Locate the cell with the specified text and output its [x, y] center coordinate. 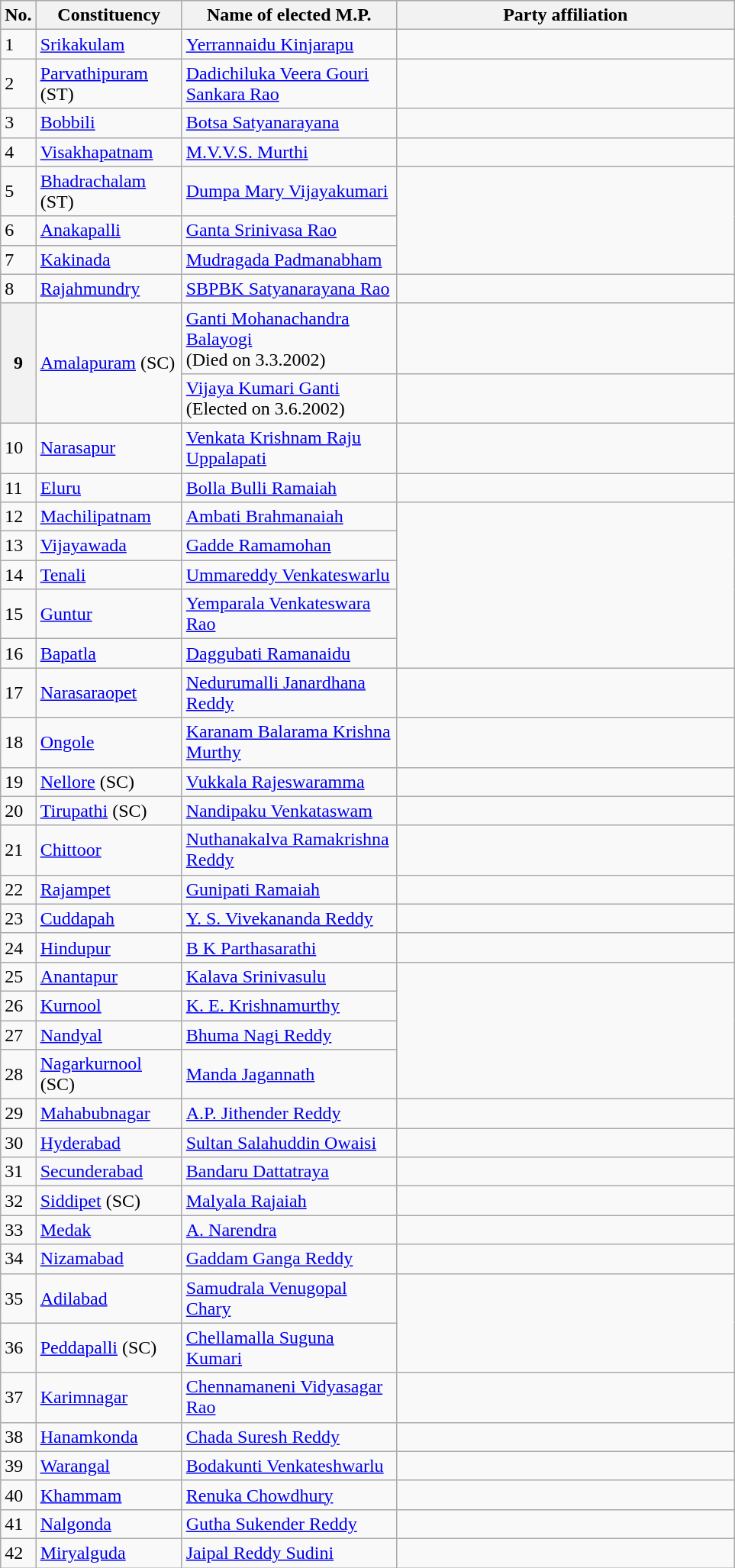
Gaddam Ganga Reddy [289, 1259]
Parvathipuram (ST) [108, 84]
Vijaya Kumari Ganti(Elected on 3.6.2002) [289, 398]
Guntur [108, 614]
Visakhapatnam [108, 152]
27 [18, 1034]
Vijayawada [108, 546]
SBPBK Satyanarayana Rao [289, 289]
Khammam [108, 1495]
16 [18, 653]
Gunipati Ramaiah [289, 889]
Dumpa Mary Vijayakumari [289, 191]
Mudragada Padmanabham [289, 260]
Y. S. Vivekananda Reddy [289, 918]
Hyderabad [108, 1143]
A. Narendra [289, 1230]
10 [18, 447]
Name of elected M.P. [289, 15]
Nuthanakalva Ramakrishna Reddy [289, 850]
Chittoor [108, 850]
26 [18, 1005]
18 [18, 742]
32 [18, 1201]
Adilabad [108, 1298]
4 [18, 152]
21 [18, 850]
Ganti Mohanachandra Balayogi(Died on 3.3.2002) [289, 338]
Botsa Satyanarayana [289, 123]
15 [18, 614]
40 [18, 1495]
3 [18, 123]
Chennamaneni Vidyasagar Rao [289, 1397]
Bolla Bulli Ramaiah [289, 488]
Karanam Balarama Krishna Murthy [289, 742]
Bodakunti Venkateshwarlu [289, 1466]
8 [18, 289]
Tenali [108, 575]
24 [18, 947]
41 [18, 1524]
31 [18, 1172]
Bobbili [108, 123]
Hindupur [108, 947]
Ongole [108, 742]
Vukkala Rajeswaramma [289, 782]
Chellamalla Suguna Kumari [289, 1348]
Ganta Srinivasa Rao [289, 231]
37 [18, 1397]
Warangal [108, 1466]
Chada Suresh Reddy [289, 1437]
17 [18, 693]
Narasapur [108, 447]
Secunderabad [108, 1172]
34 [18, 1259]
Bhuma Nagi Reddy [289, 1034]
Yemparala Venkateswara Rao [289, 614]
Tirupathi (SC) [108, 811]
29 [18, 1114]
Party affiliation [565, 15]
Eluru [108, 488]
2 [18, 84]
Jaipal Reddy Sudini [289, 1553]
22 [18, 889]
Bandaru Dattatraya [289, 1172]
Hanamkonda [108, 1437]
6 [18, 231]
33 [18, 1230]
Dadichiluka Veera Gouri Sankara Rao [289, 84]
20 [18, 811]
Manda Jagannath [289, 1075]
Narasaraopet [108, 693]
Nagarkurnool (SC) [108, 1075]
A.P. Jithender Reddy [289, 1114]
19 [18, 782]
Renuka Chowdhury [289, 1495]
7 [18, 260]
Srikakulam [108, 44]
Bapatla [108, 653]
Rajahmundry [108, 289]
Rajampet [108, 889]
23 [18, 918]
Cuddapah [108, 918]
Nedurumalli Janardhana Reddy [289, 693]
Miryalguda [108, 1553]
No. [18, 15]
Peddapalli (SC) [108, 1348]
K. E. Krishnamurthy [289, 1005]
Malyala Rajaiah [289, 1201]
Gutha Sukender Reddy [289, 1524]
11 [18, 488]
30 [18, 1143]
Nizamabad [108, 1259]
Ummareddy Venkateswarlu [289, 575]
Machilipatnam [108, 517]
Samudrala Venugopal Chary [289, 1298]
38 [18, 1437]
5 [18, 191]
Nandipaku Venkataswam [289, 811]
Gadde Ramamohan [289, 546]
Amalapuram (SC) [108, 363]
Sultan Salahuddin Owaisi [289, 1143]
Nalgonda [108, 1524]
Siddipet (SC) [108, 1201]
B K Parthasarathi [289, 947]
Anantapur [108, 976]
Mahabubnagar [108, 1114]
Kalava Srinivasulu [289, 976]
25 [18, 976]
Nellore (SC) [108, 782]
13 [18, 546]
14 [18, 575]
36 [18, 1348]
1 [18, 44]
Kurnool [108, 1005]
9 [18, 363]
39 [18, 1466]
12 [18, 517]
Venkata Krishnam Raju Uppalapati [289, 447]
Daggubati Ramanaidu [289, 653]
Constituency [108, 15]
M.V.V.S. Murthi [289, 152]
Nandyal [108, 1034]
Anakapalli [108, 231]
Karimnagar [108, 1397]
42 [18, 1553]
Medak [108, 1230]
35 [18, 1298]
Yerrannaidu Kinjarapu [289, 44]
Ambati Brahmanaiah [289, 517]
28 [18, 1075]
Bhadrachalam (ST) [108, 191]
Kakinada [108, 260]
